Output the [x, y] coordinate of the center of the cell containing the given text.  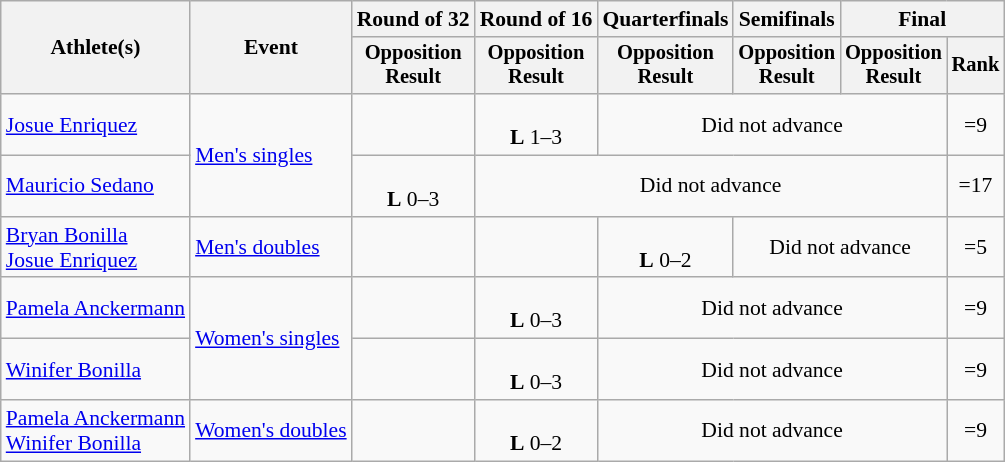
Mauricio Sedano [96, 186]
Pamela AnckermannWinifer Bonilla [96, 430]
Final [922, 19]
Rank [976, 66]
Round of 32 [414, 19]
Quarterfinals [665, 19]
Semifinals [786, 19]
Bryan BonillaJosue Enriquez [96, 248]
Men's doubles [271, 248]
Women's singles [271, 339]
Women's doubles [271, 430]
L 1–3 [536, 124]
=17 [976, 186]
=5 [976, 248]
Men's singles [271, 155]
Athlete(s) [96, 48]
Josue Enriquez [96, 124]
Winifer Bonilla [96, 370]
Pamela Anckermann [96, 308]
Round of 16 [536, 19]
Event [271, 48]
